Scan for the cell matching the given text and deliver its (X, Y) coordinate at center. 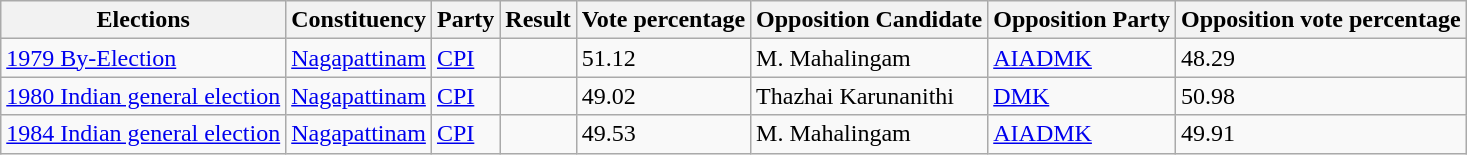
49.91 (1320, 134)
Result (538, 20)
Opposition vote percentage (1320, 20)
51.12 (663, 58)
1980 Indian general election (144, 96)
Opposition Party (1082, 20)
Vote percentage (663, 20)
Opposition Candidate (870, 20)
Constituency (359, 20)
48.29 (1320, 58)
1984 Indian general election (144, 134)
DMK (1082, 96)
49.02 (663, 96)
Party (465, 20)
Thazhai Karunanithi (870, 96)
49.53 (663, 134)
50.98 (1320, 96)
Elections (144, 20)
1979 By-Election (144, 58)
